Return [x, y] of the center of cell containing provided text 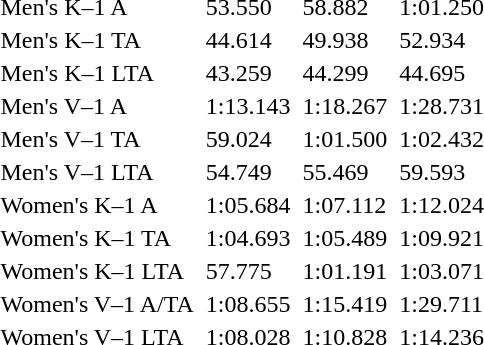
1:04.693 [248, 238]
59.024 [248, 139]
1:05.684 [248, 205]
49.938 [345, 40]
55.469 [345, 172]
1:18.267 [345, 106]
1:15.419 [345, 304]
1:07.112 [345, 205]
44.299 [345, 73]
1:01.500 [345, 139]
1:13.143 [248, 106]
44.614 [248, 40]
54.749 [248, 172]
1:08.655 [248, 304]
43.259 [248, 73]
1:01.191 [345, 271]
1:05.489 [345, 238]
57.775 [248, 271]
